Output the [X, Y] coordinate of the center of the cell containing the given text.  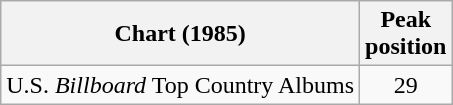
Chart (1985) [180, 34]
29 [406, 85]
U.S. Billboard Top Country Albums [180, 85]
Peakposition [406, 34]
